Provide the [X, Y] coordinate of the cell's center where the given text is located.  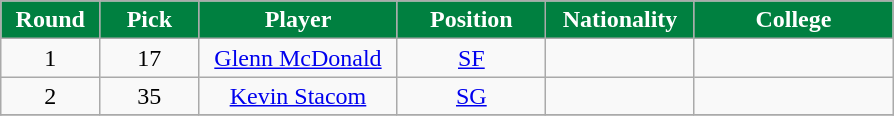
Pick [150, 20]
Glenn McDonald [298, 58]
1 [50, 58]
Nationality [620, 20]
Kevin Stacom [298, 96]
2 [50, 96]
Player [298, 20]
Position [472, 20]
17 [150, 58]
SF [472, 58]
SG [472, 96]
Round [50, 20]
35 [150, 96]
College [793, 20]
